Search for the cell housing the specified text and yield its [x, y] center coordinate. 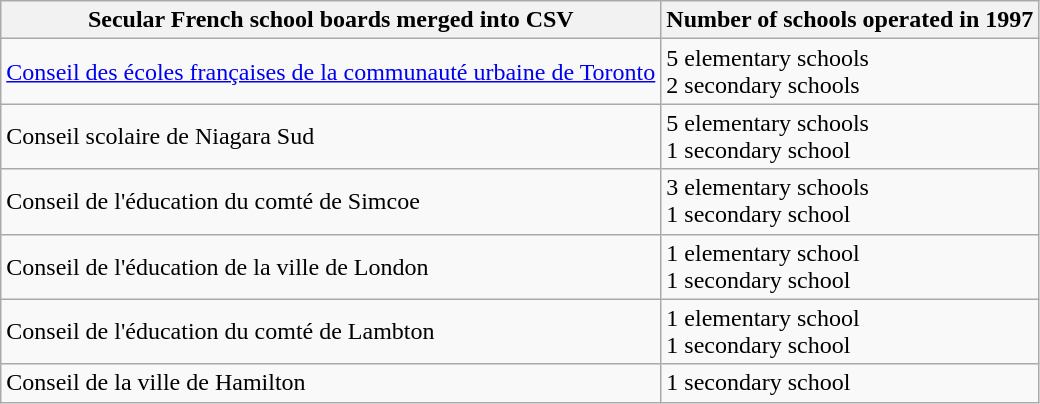
3 elementary schools1 secondary school [850, 202]
5 elementary schools2 secondary schools [850, 72]
Number of schools operated in 1997 [850, 20]
Conseil scolaire de Niagara Sud [331, 136]
Conseil des écoles françaises de la communauté urbaine de Toronto [331, 72]
Conseil de l'éducation de la ville de London [331, 266]
Conseil de la ville de Hamilton [331, 383]
Conseil de l'éducation du comté de Lambton [331, 332]
1 secondary school [850, 383]
Conseil de l'éducation du comté de Simcoe [331, 202]
Secular French school boards merged into CSV [331, 20]
5 elementary schools1 secondary school [850, 136]
